Extract the [X, Y] coordinate from the center of the cell holding the provided text.  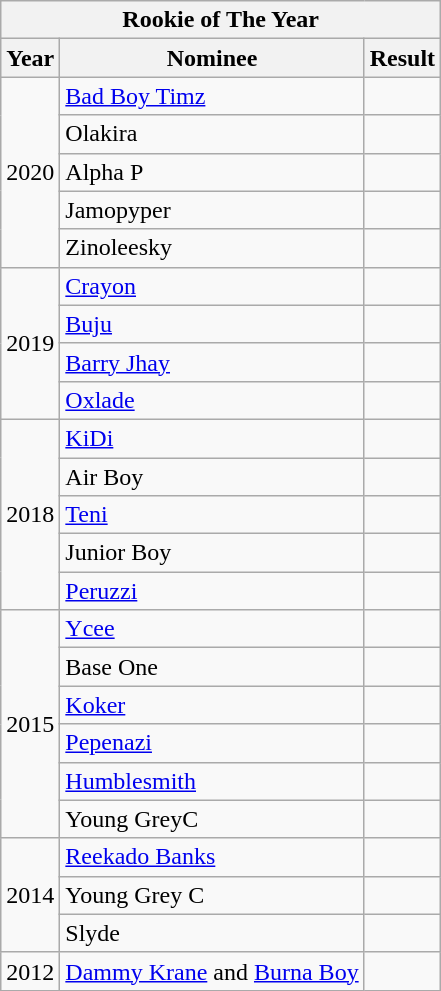
Reekado Banks [212, 857]
Teni [212, 515]
Koker [212, 705]
2012 [30, 971]
Result [402, 58]
Alpha P [212, 172]
Slyde [212, 933]
2019 [30, 343]
Dammy Krane and Burna Boy [212, 971]
Oxlade [212, 400]
2018 [30, 514]
Ycee [212, 629]
Young Grey C [212, 895]
Base One [212, 667]
Bad Boy Timz [212, 96]
Young GreyC [212, 819]
Humblesmith [212, 781]
Buju [212, 324]
Crayon [212, 286]
Rookie of The Year [221, 20]
Junior Boy [212, 553]
2015 [30, 724]
Year [30, 58]
Zinoleesky [212, 248]
Pepenazi [212, 743]
Nominee [212, 58]
Barry Jhay [212, 362]
KiDi [212, 438]
Jamopyper [212, 210]
2020 [30, 172]
Air Boy [212, 477]
Olakira [212, 134]
Peruzzi [212, 591]
2014 [30, 895]
